Find where the given text appears and provide that cell's center as [x, y] coordinate. 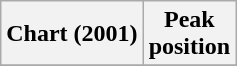
Peakposition [189, 34]
Chart (2001) [72, 34]
